Return [X, Y] of the center of cell containing provided text 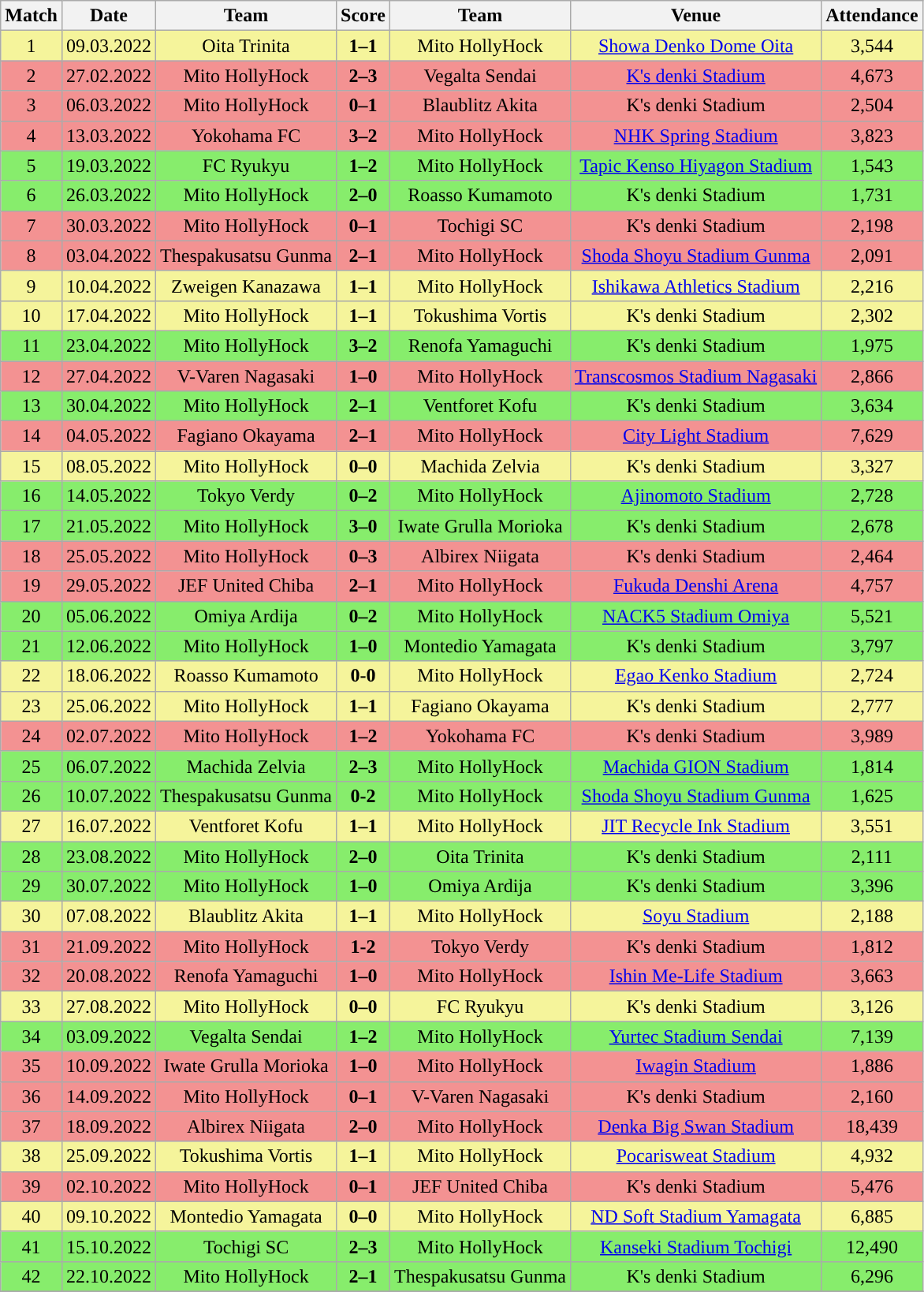
2,724 [872, 676]
23.08.2022 [109, 856]
25.05.2022 [109, 556]
06.03.2022 [109, 106]
27.08.2022 [109, 1006]
29 [32, 887]
2,198 [872, 226]
Ishikawa Athletics Stadium [696, 286]
3,823 [872, 136]
Transcosmos Stadium Nagasaki [696, 376]
19 [32, 586]
Showa Denko Dome Oita [696, 46]
24 [32, 736]
04.05.2022 [109, 436]
Match [32, 16]
2,777 [872, 706]
2,091 [872, 256]
4,673 [872, 76]
3,544 [872, 46]
11 [32, 345]
41 [32, 1246]
Score [363, 16]
35 [32, 1066]
City Light Stadium [696, 436]
7,629 [872, 436]
1,886 [872, 1066]
5 [32, 166]
Machida GION Stadium [696, 766]
ND Soft Stadium Yamagata [696, 1216]
9 [32, 286]
37 [32, 1126]
02.07.2022 [109, 736]
42 [32, 1276]
2,728 [872, 496]
18 [32, 556]
3,797 [872, 646]
1,812 [872, 947]
1,731 [872, 196]
39 [32, 1186]
34 [32, 1036]
0-2 [363, 796]
1,975 [872, 345]
Date [109, 16]
29.05.2022 [109, 586]
Denka Big Swan Stadium [696, 1126]
2,188 [872, 917]
1,543 [872, 166]
JIT Recycle Ink Stadium [696, 826]
25.06.2022 [109, 706]
Tapic Kenso Hiyagon Stadium [696, 166]
32 [32, 976]
6,296 [872, 1276]
31 [32, 947]
Iwagin Stadium [696, 1066]
4,932 [872, 1156]
28 [32, 856]
Fukuda Denshi Arena [696, 586]
40 [32, 1216]
1,625 [872, 796]
03.04.2022 [109, 256]
1 [32, 46]
Venue [696, 16]
6 [32, 196]
NACK5 Stadium Omiya [696, 616]
0-0 [363, 676]
7,139 [872, 1036]
2,160 [872, 1096]
1,814 [872, 766]
30 [32, 917]
2,464 [872, 556]
Kanseki Stadium Tochigi [696, 1246]
10 [32, 316]
20 [32, 616]
10.09.2022 [109, 1066]
0–3 [363, 556]
5,521 [872, 616]
09.10.2022 [109, 1216]
36 [32, 1096]
18,439 [872, 1126]
3,989 [872, 736]
20.08.2022 [109, 976]
2,866 [872, 376]
23 [32, 706]
18.06.2022 [109, 676]
07.08.2022 [109, 917]
3,663 [872, 976]
7 [32, 226]
19.03.2022 [109, 166]
Zweigen Kanazawa [246, 286]
30.04.2022 [109, 406]
Ishin Me-Life Stadium [696, 976]
14.09.2022 [109, 1096]
21 [32, 646]
3,396 [872, 887]
03.09.2022 [109, 1036]
38 [32, 1156]
26.03.2022 [109, 196]
2,216 [872, 286]
02.10.2022 [109, 1186]
16 [32, 496]
Yurtec Stadium Sendai [696, 1036]
06.07.2022 [109, 766]
23.04.2022 [109, 345]
27.02.2022 [109, 76]
3 [32, 106]
2,111 [872, 856]
13 [32, 406]
21.09.2022 [109, 947]
18.09.2022 [109, 1126]
15.10.2022 [109, 1246]
8 [32, 256]
25 [32, 766]
3,327 [872, 466]
30.07.2022 [109, 887]
6,885 [872, 1216]
05.06.2022 [109, 616]
09.03.2022 [109, 46]
25.09.2022 [109, 1156]
NHK Spring Stadium [696, 136]
15 [32, 466]
10.04.2022 [109, 286]
14.05.2022 [109, 496]
3,551 [872, 826]
27 [32, 826]
Attendance [872, 16]
Pocarisweat Stadium [696, 1156]
26 [32, 796]
14 [32, 436]
Soyu Stadium [696, 917]
3,126 [872, 1006]
Egao Kenko Stadium [696, 676]
12,490 [872, 1246]
2,678 [872, 526]
Ajinomoto Stadium [696, 496]
3–0 [363, 526]
08.05.2022 [109, 466]
16.07.2022 [109, 826]
22 [32, 676]
10.07.2022 [109, 796]
13.03.2022 [109, 136]
3,634 [872, 406]
22.10.2022 [109, 1276]
33 [32, 1006]
5,476 [872, 1186]
21.05.2022 [109, 526]
12.06.2022 [109, 646]
17 [32, 526]
30.03.2022 [109, 226]
12 [32, 376]
1-2 [363, 947]
17.04.2022 [109, 316]
2,504 [872, 106]
2 [32, 76]
27.04.2022 [109, 376]
4,757 [872, 586]
2,302 [872, 316]
4 [32, 136]
